From the cell containing the given text, extract its center point as [x, y] coordinate. 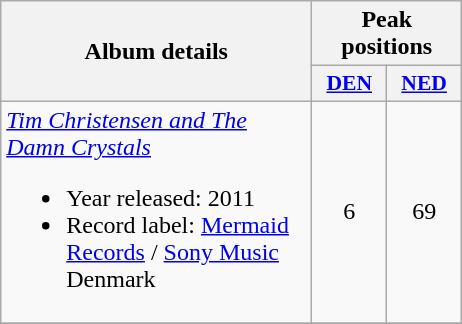
6 [350, 212]
Peak positions [387, 34]
Tim Christensen and The Damn CrystalsYear released: 2011Record label: Mermaid Records / Sony Music Denmark [156, 212]
Album details [156, 52]
DEN [350, 84]
NED [424, 84]
69 [424, 212]
